Extract the [x, y] coordinate from the center of the cell holding the provided text.  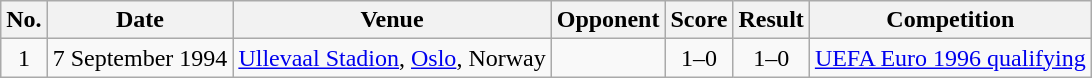
UEFA Euro 1996 qualifying [950, 58]
1 [24, 58]
Opponent [608, 20]
Venue [392, 20]
No. [24, 20]
Competition [950, 20]
Score [699, 20]
Date [140, 20]
7 September 1994 [140, 58]
Result [771, 20]
Ullevaal Stadion, Oslo, Norway [392, 58]
